Provide the [x, y] coordinate of the cell's center where the given text is located.  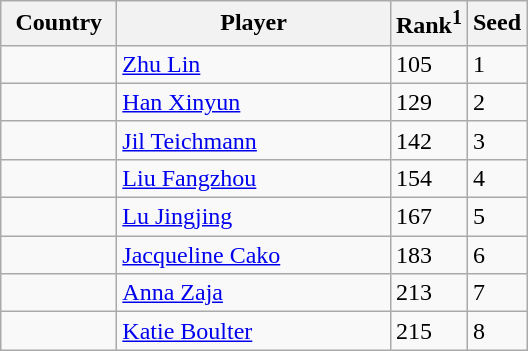
5 [496, 217]
Anna Zaja [254, 293]
Country [59, 24]
Katie Boulter [254, 331]
105 [428, 64]
7 [496, 293]
Jil Teichmann [254, 140]
142 [428, 140]
Jacqueline Cako [254, 255]
Player [254, 24]
2 [496, 102]
Zhu Lin [254, 64]
129 [428, 102]
Liu Fangzhou [254, 178]
Han Xinyun [254, 102]
Lu Jingjing [254, 217]
Seed [496, 24]
183 [428, 255]
154 [428, 178]
1 [496, 64]
Rank1 [428, 24]
213 [428, 293]
215 [428, 331]
8 [496, 331]
6 [496, 255]
167 [428, 217]
4 [496, 178]
3 [496, 140]
